Detect which cell encompasses the target text, then output its [x, y] center coordinate. 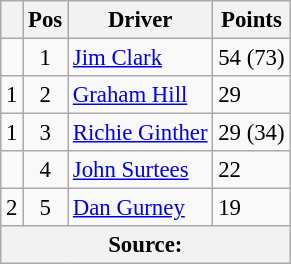
Dan Gurney [140, 208]
4 [46, 170]
Pos [46, 20]
Source: [146, 245]
Points [252, 20]
54 (73) [252, 58]
Driver [140, 20]
22 [252, 170]
19 [252, 208]
Jim Clark [140, 58]
5 [46, 208]
Graham Hill [140, 95]
29 (34) [252, 133]
3 [46, 133]
Richie Ginther [140, 133]
John Surtees [140, 170]
29 [252, 95]
